Pinpoint the cell where the given text exists, returning its (x, y) midpoint coordinate. 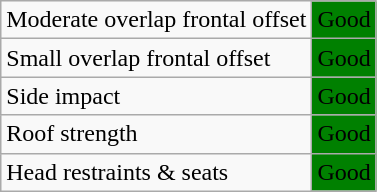
Roof strength (156, 134)
Head restraints & seats (156, 172)
Side impact (156, 96)
Moderate overlap frontal offset (156, 20)
Small overlap frontal offset (156, 58)
